For the text-containing cell, return its midpoint in [X, Y] coordinate format. 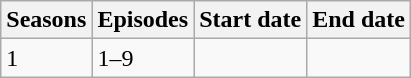
1–9 [143, 58]
End date [359, 20]
Seasons [46, 20]
1 [46, 58]
Episodes [143, 20]
Start date [250, 20]
